Find where the given text appears and provide that cell's center as [x, y] coordinate. 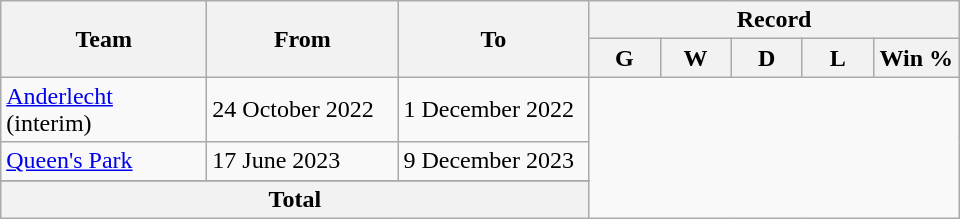
24 October 2022 [302, 110]
Queen's Park [104, 161]
Team [104, 39]
D [766, 58]
From [302, 39]
G [624, 58]
W [696, 58]
9 December 2023 [494, 161]
17 June 2023 [302, 161]
Record [774, 20]
L [838, 58]
To [494, 39]
Anderlecht (interim) [104, 110]
Total [295, 199]
Win % [916, 58]
1 December 2022 [494, 110]
